Return the (x, y) coordinate for the center point of the cell that contains the specified text.  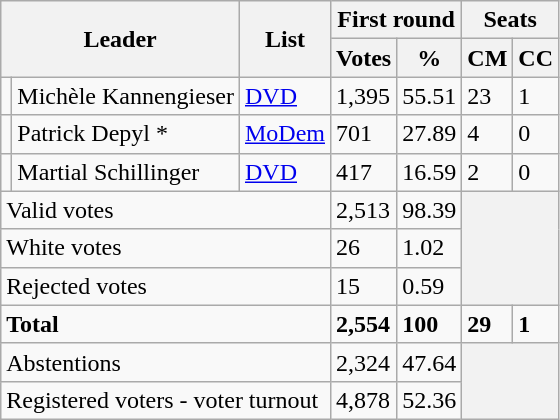
CC (536, 58)
White votes (166, 248)
26 (364, 248)
Registered voters - voter turnout (166, 400)
List (284, 39)
2,554 (364, 324)
Votes (364, 58)
16.59 (430, 172)
23 (488, 96)
2,513 (364, 210)
2,324 (364, 362)
Michèle Kannengieser (126, 96)
52.36 (430, 400)
4 (488, 134)
First round (396, 20)
% (430, 58)
Total (166, 324)
Patrick Depyl * (126, 134)
Rejected votes (166, 286)
Leader (120, 39)
Martial Schillinger (126, 172)
1,395 (364, 96)
Seats (510, 20)
Abstentions (166, 362)
1.02 (430, 248)
15 (364, 286)
CM (488, 58)
4,878 (364, 400)
417 (364, 172)
27.89 (430, 134)
MoDem (284, 134)
701 (364, 134)
47.64 (430, 362)
Valid votes (166, 210)
2 (488, 172)
29 (488, 324)
100 (430, 324)
98.39 (430, 210)
55.51 (430, 96)
0.59 (430, 286)
